Determine the [X, Y] coordinate at the center of the cell enclosing the given text.  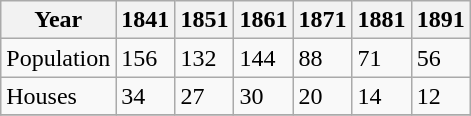
132 [204, 58]
1851 [204, 20]
34 [146, 96]
Year [58, 20]
1841 [146, 20]
1871 [322, 20]
1861 [264, 20]
144 [264, 58]
71 [382, 58]
1891 [440, 20]
14 [382, 96]
20 [322, 96]
12 [440, 96]
56 [440, 58]
1881 [382, 20]
27 [204, 96]
Population [58, 58]
30 [264, 96]
156 [146, 58]
Houses [58, 96]
88 [322, 58]
